Scan for the cell matching the given text and deliver its [X, Y] coordinate at center. 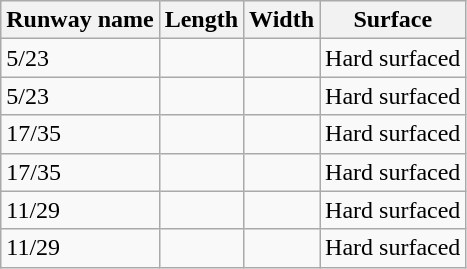
Runway name [80, 20]
Width [282, 20]
Surface [393, 20]
Length [201, 20]
